For the text-containing cell, return its midpoint in (X, Y) coordinate format. 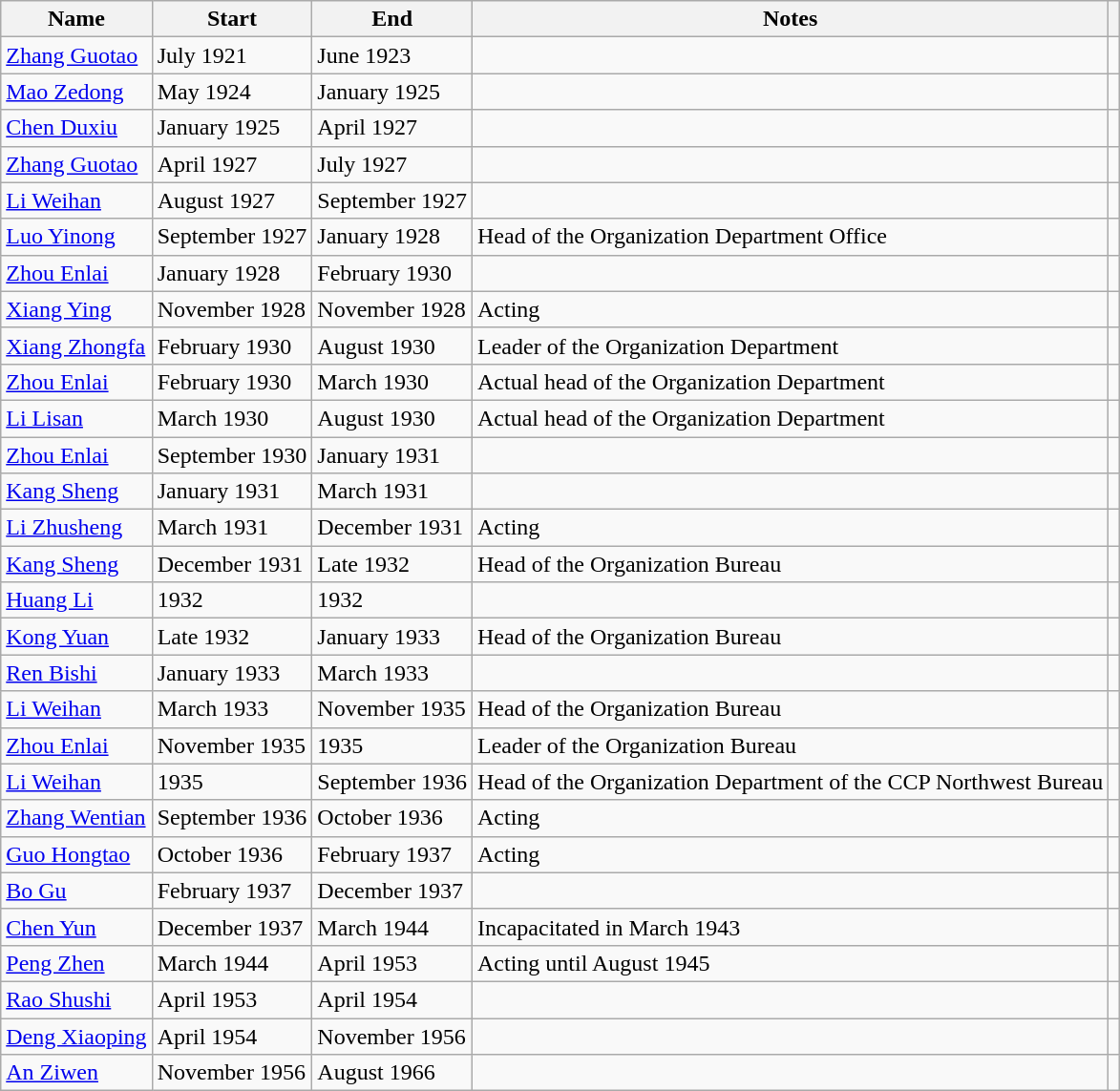
Xiang Zhongfa (76, 346)
An Ziwen (76, 1073)
Peng Zhen (76, 963)
Name (76, 19)
Rao Shushi (76, 999)
Zhang Wentian (76, 818)
Incapacitated in March 1943 (791, 927)
Head of the Organization Department Office (791, 237)
Chen Yun (76, 927)
Ren Bishi (76, 673)
Notes (791, 19)
August 1927 (232, 200)
Li Lisan (76, 418)
End (392, 19)
August 1966 (392, 1073)
Luo Yinong (76, 237)
Head of the Organization Department of the CCP Northwest Bureau (791, 782)
Acting until August 1945 (791, 963)
Xiang Ying (76, 309)
July 1921 (232, 55)
September 1930 (232, 455)
July 1927 (392, 164)
Start (232, 19)
Huang Li (76, 600)
June 1923 (392, 55)
Bo Gu (76, 891)
Leader of the Organization Bureau (791, 745)
Chen Duxiu (76, 128)
Leader of the Organization Department (791, 346)
Deng Xiaoping (76, 1036)
Guo Hongtao (76, 854)
Li Zhusheng (76, 528)
May 1924 (232, 92)
Mao Zedong (76, 92)
Kong Yuan (76, 637)
